For the text-containing cell, return its midpoint in [x, y] coordinate format. 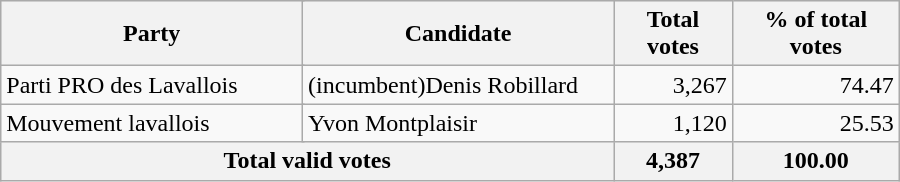
4,387 [674, 161]
74.47 [816, 85]
Candidate [458, 34]
% of total votes [816, 34]
1,120 [674, 123]
Total votes [674, 34]
Party [152, 34]
3,267 [674, 85]
(incumbent)Denis Robillard [458, 85]
Yvon Montplaisir [458, 123]
Parti PRO des Lavallois [152, 85]
Mouvement lavallois [152, 123]
Total valid votes [308, 161]
25.53 [816, 123]
100.00 [816, 161]
